Output the [x, y] coordinate of the center of the cell containing the given text.  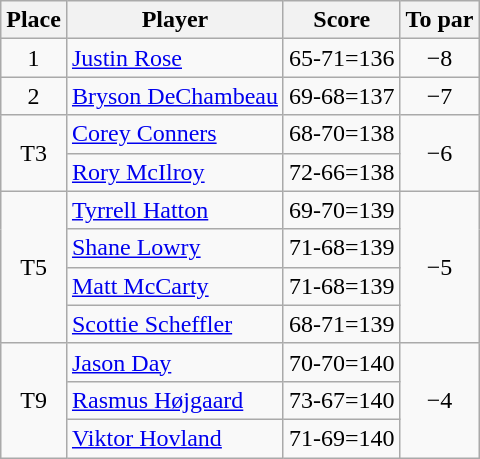
Matt McCarty [174, 286]
71-69=140 [342, 438]
T3 [34, 153]
Jason Day [174, 362]
Justin Rose [174, 58]
68-70=138 [342, 134]
−5 [440, 267]
Player [174, 20]
Score [342, 20]
68-71=139 [342, 324]
Place [34, 20]
1 [34, 58]
65-71=136 [342, 58]
T9 [34, 400]
70-70=140 [342, 362]
Scottie Scheffler [174, 324]
Shane Lowry [174, 248]
69-68=137 [342, 96]
Viktor Hovland [174, 438]
−6 [440, 153]
Rory McIlroy [174, 172]
Bryson DeChambeau [174, 96]
−4 [440, 400]
Tyrrell Hatton [174, 210]
72-66=138 [342, 172]
−7 [440, 96]
−8 [440, 58]
2 [34, 96]
69-70=139 [342, 210]
Corey Conners [174, 134]
Rasmus Højgaard [174, 400]
T5 [34, 267]
To par [440, 20]
73-67=140 [342, 400]
